Return the (X, Y) coordinate for the center point of the cell that contains the specified text.  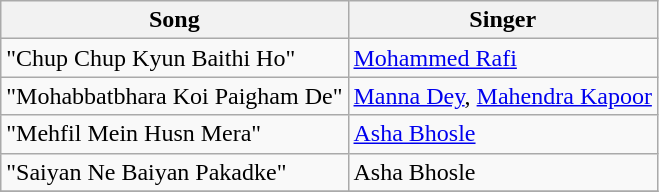
Song (174, 20)
"Mehfil Mein Husn Mera" (174, 134)
"Chup Chup Kyun Baithi Ho" (174, 58)
"Saiyan Ne Baiyan Pakadke" (174, 172)
"Mohabbatbhara Koi Paigham De" (174, 96)
Manna Dey, Mahendra Kapoor (502, 96)
Mohammed Rafi (502, 58)
Singer (502, 20)
